Detect which cell encompasses the target text, then output its [x, y] center coordinate. 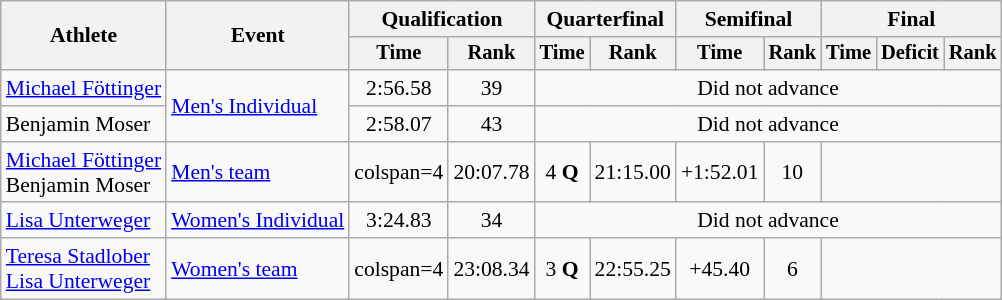
+45.40 [720, 268]
Women's team [258, 268]
20:07.78 [491, 172]
Men's team [258, 172]
Semifinal [748, 19]
Men's Individual [258, 106]
4 Q [562, 172]
Final [911, 19]
2:58.07 [398, 124]
Athlete [84, 36]
2:56.58 [398, 88]
34 [491, 221]
22:55.25 [633, 268]
Michael FöttingerBenjamin Moser [84, 172]
Quarterfinal [606, 19]
Lisa Unterweger [84, 221]
39 [491, 88]
23:08.34 [491, 268]
Deficit [910, 54]
Qualification [442, 19]
Women's Individual [258, 221]
21:15.00 [633, 172]
6 [793, 268]
Event [258, 36]
43 [491, 124]
3:24.83 [398, 221]
Teresa StadloberLisa Unterweger [84, 268]
3 Q [562, 268]
Benjamin Moser [84, 124]
10 [793, 172]
+1:52.01 [720, 172]
Michael Föttinger [84, 88]
